Locate the cell with the specified text and output its (x, y) center coordinate. 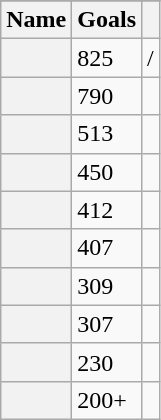
513 (107, 134)
230 (107, 362)
407 (107, 248)
Goals (107, 20)
307 (107, 324)
450 (107, 172)
200+ (107, 400)
/ (151, 58)
825 (107, 58)
Name (36, 20)
790 (107, 96)
309 (107, 286)
412 (107, 210)
